Return the (X, Y) coordinate for the center point of the cell that contains the specified text.  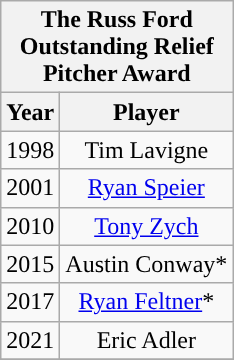
Austin Conway* (146, 264)
Ryan Speier (146, 188)
2001 (30, 188)
Tim Lavigne (146, 150)
Player (146, 112)
2021 (30, 340)
Tony Zych (146, 226)
2010 (30, 226)
1998 (30, 150)
2017 (30, 302)
Eric Adler (146, 340)
2015 (30, 264)
Ryan Feltner* (146, 302)
Year (30, 112)
The Russ Ford Outstanding Relief Pitcher Award (117, 47)
